Extract the (x, y) coordinate from the center of the cell holding the provided text.  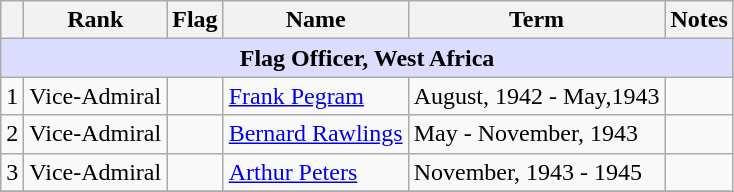
Term (536, 20)
Rank (96, 20)
November, 1943 - 1945 (536, 172)
May - November, 1943 (536, 134)
2 (12, 134)
Bernard Rawlings (316, 134)
August, 1942 - May,1943 (536, 96)
Notes (699, 20)
Name (316, 20)
Frank Pegram (316, 96)
Flag Officer, West Africa (368, 58)
Flag (195, 20)
Arthur Peters (316, 172)
3 (12, 172)
1 (12, 96)
